Scan for the cell matching the given text and deliver its (x, y) coordinate at center. 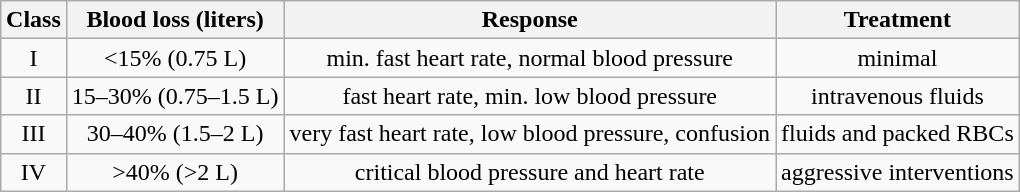
15–30% (0.75–1.5 L) (175, 96)
I (34, 58)
Response (530, 20)
III (34, 134)
fluids and packed RBCs (898, 134)
critical blood pressure and heart rate (530, 172)
min. fast heart rate, normal blood pressure (530, 58)
minimal (898, 58)
>40% (>2 L) (175, 172)
30–40% (1.5–2 L) (175, 134)
fast heart rate, min. low blood pressure (530, 96)
aggressive interventions (898, 172)
Treatment (898, 20)
Class (34, 20)
Blood loss (liters) (175, 20)
intravenous fluids (898, 96)
IV (34, 172)
very fast heart rate, low blood pressure, confusion (530, 134)
II (34, 96)
<15% (0.75 L) (175, 58)
